Extract the (x, y) coordinate from the center of the cell holding the provided text.  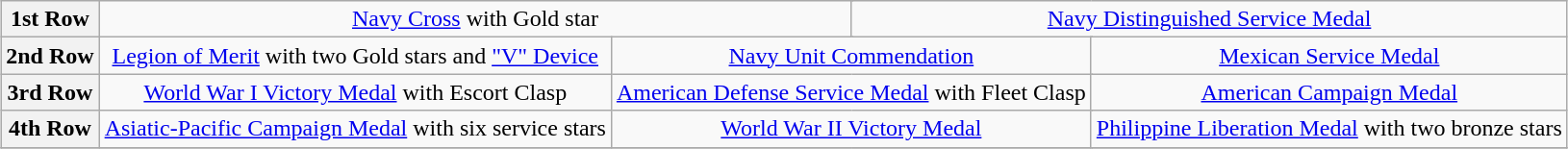
1st Row (50, 19)
Philippine Liberation Medal with two bronze stars (1329, 129)
2nd Row (50, 56)
3rd Row (50, 92)
4th Row (50, 129)
American Campaign Medal (1329, 92)
World War II Victory Medal (850, 129)
World War I Victory Medal with Escort Clasp (355, 92)
Navy Unit Commendation (850, 56)
Navy Distinguished Service Medal (1209, 19)
American Defense Service Medal with Fleet Clasp (850, 92)
Asiatic-Pacific Campaign Medal with six service stars (355, 129)
Legion of Merit with two Gold stars and "V" Device (355, 56)
Navy Cross with Gold star (475, 19)
Mexican Service Medal (1329, 56)
